Locate the cell with the specified text and output its [X, Y] center coordinate. 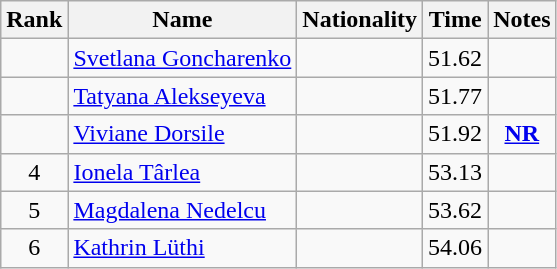
Magdalena Nedelcu [182, 210]
53.13 [456, 172]
NR [522, 134]
Rank [34, 20]
Name [182, 20]
Ionela Târlea [182, 172]
51.92 [456, 134]
Svetlana Goncharenko [182, 58]
4 [34, 172]
54.06 [456, 248]
Time [456, 20]
Tatyana Alekseyeva [182, 96]
6 [34, 248]
51.77 [456, 96]
Notes [522, 20]
Nationality [360, 20]
Viviane Dorsile [182, 134]
51.62 [456, 58]
5 [34, 210]
Kathrin Lüthi [182, 248]
53.62 [456, 210]
